Find where the given text appears and provide that cell's center as (x, y) coordinate. 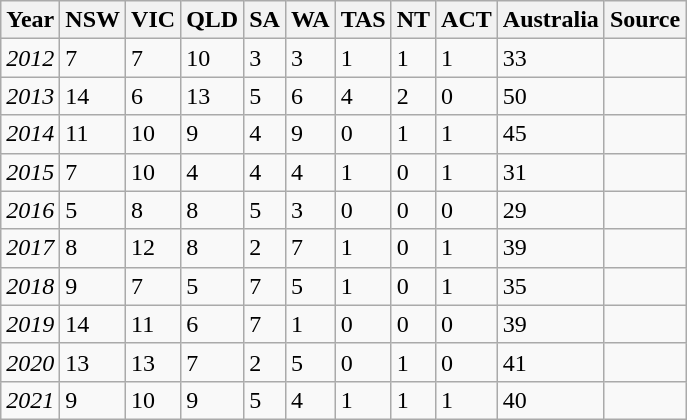
2020 (30, 362)
2012 (30, 58)
12 (154, 248)
Year (30, 20)
35 (550, 286)
2013 (30, 96)
Source (644, 20)
33 (550, 58)
Australia (550, 20)
2021 (30, 400)
45 (550, 134)
40 (550, 400)
29 (550, 210)
2018 (30, 286)
2019 (30, 324)
VIC (154, 20)
QLD (212, 20)
WA (310, 20)
NT (413, 20)
ACT (467, 20)
31 (550, 172)
NSW (93, 20)
2016 (30, 210)
SA (265, 20)
2015 (30, 172)
2014 (30, 134)
50 (550, 96)
41 (550, 362)
2017 (30, 248)
TAS (363, 20)
